Output the (X, Y) coordinate of the center of the cell containing the given text.  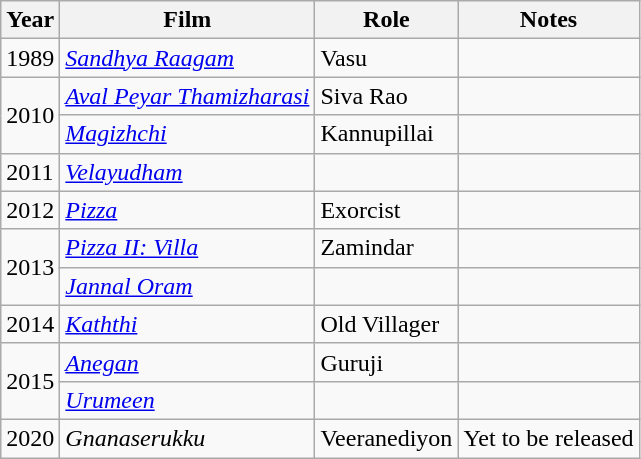
Zamindar (386, 248)
Jannal Oram (188, 286)
2015 (30, 381)
Siva Rao (386, 96)
Pizza II: Villa (188, 248)
Sandhya Raagam (188, 58)
Yet to be released (548, 438)
2010 (30, 115)
2013 (30, 267)
Year (30, 20)
Role (386, 20)
Kaththi (188, 324)
Exorcist (386, 210)
2012 (30, 210)
Guruji (386, 362)
Old Villager (386, 324)
1989 (30, 58)
Notes (548, 20)
Veeranediyon (386, 438)
2014 (30, 324)
Pizza (188, 210)
Kannupillai (386, 134)
Magizhchi (188, 134)
Velayudham (188, 172)
2020 (30, 438)
Film (188, 20)
2011 (30, 172)
Urumeen (188, 400)
Vasu (386, 58)
Anegan (188, 362)
Aval Peyar Thamizharasi (188, 96)
Gnanaserukku (188, 438)
